Provide the (x, y) coordinate of the cell's center where the given text is located.  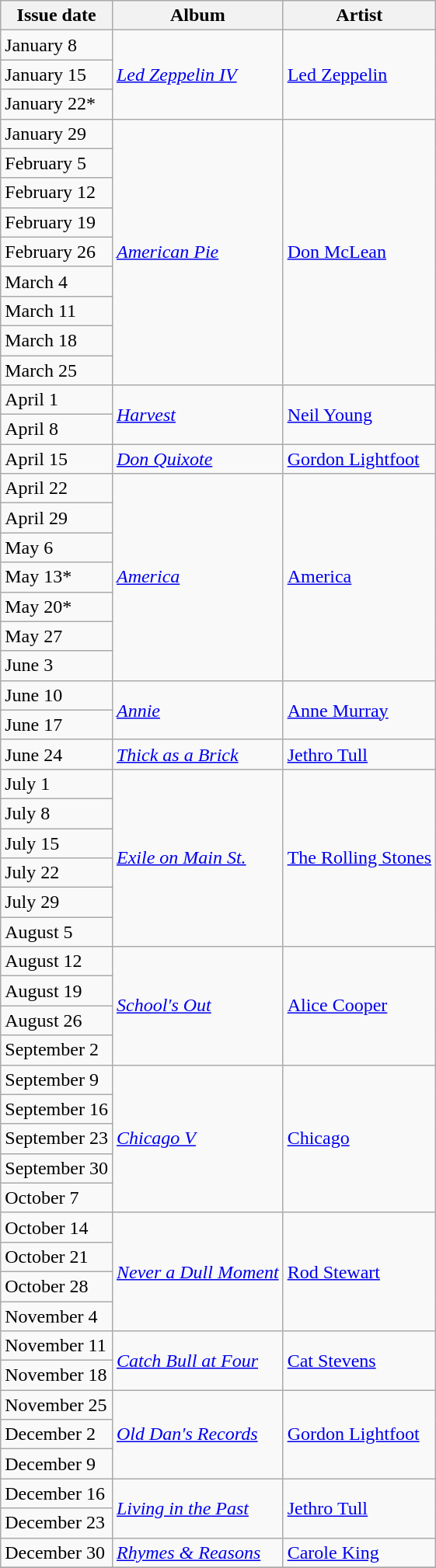
Anne Murray (359, 710)
December 30 (57, 1552)
March 11 (57, 311)
December 2 (57, 1434)
August 12 (57, 961)
March 25 (57, 370)
December 16 (57, 1493)
November 25 (57, 1405)
November 18 (57, 1375)
Chicago V (197, 1139)
Harvest (197, 415)
July 15 (57, 843)
Thick as a Brick (197, 754)
July 22 (57, 873)
December 23 (57, 1523)
October 7 (57, 1198)
Living in the Past (197, 1508)
Led Zeppelin IV (197, 75)
April 22 (57, 488)
Alice Cooper (359, 1006)
Don McLean (359, 252)
May 6 (57, 548)
January 8 (57, 45)
May 20* (57, 607)
February 12 (57, 193)
Led Zeppelin (359, 75)
Never a Dull Moment (197, 1271)
February 26 (57, 252)
Cat Stevens (359, 1361)
March 4 (57, 281)
Rhymes & Reasons (197, 1552)
Exile on Main St. (197, 857)
Artist (359, 16)
Old Dan's Records (197, 1434)
Issue date (57, 16)
September 2 (57, 1050)
November 4 (57, 1316)
September 16 (57, 1109)
November 11 (57, 1346)
Don Quixote (197, 459)
September 9 (57, 1080)
April 1 (57, 400)
June 17 (57, 725)
American Pie (197, 252)
Carole King (359, 1552)
April 8 (57, 429)
School's Out (197, 1006)
The Rolling Stones (359, 857)
June 24 (57, 754)
Annie (197, 710)
Album (197, 16)
January 15 (57, 75)
August 19 (57, 991)
August 5 (57, 932)
December 9 (57, 1464)
April 29 (57, 518)
Catch Bull at Four (197, 1361)
March 18 (57, 340)
October 14 (57, 1227)
Neil Young (359, 415)
July 8 (57, 813)
January 29 (57, 134)
February 5 (57, 163)
June 10 (57, 695)
April 15 (57, 459)
July 29 (57, 902)
Chicago (359, 1139)
June 3 (57, 666)
May 27 (57, 636)
October 28 (57, 1286)
August 26 (57, 1020)
September 23 (57, 1139)
September 30 (57, 1168)
July 1 (57, 784)
February 19 (57, 222)
May 13* (57, 577)
January 22* (57, 104)
October 21 (57, 1257)
Rod Stewart (359, 1271)
